Scan for the cell matching the given text and deliver its (X, Y) coordinate at center. 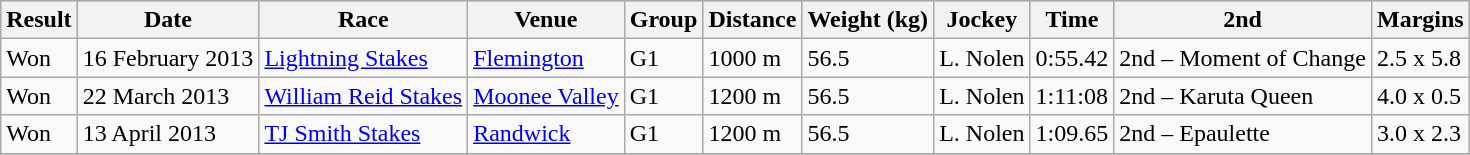
Moonee Valley (546, 96)
Weight (kg) (868, 20)
2nd – Moment of Change (1243, 58)
2nd (1243, 20)
3.0 x 2.3 (1420, 134)
Race (364, 20)
Time (1072, 20)
0:55.42 (1072, 58)
1:11:08 (1072, 96)
Flemington (546, 58)
2.5 x 5.8 (1420, 58)
2nd – Karuta Queen (1243, 96)
Randwick (546, 134)
13 April 2013 (168, 134)
22 March 2013 (168, 96)
1000 m (752, 58)
Date (168, 20)
Margins (1420, 20)
4.0 x 0.5 (1420, 96)
Jockey (982, 20)
Distance (752, 20)
1:09.65 (1072, 134)
Group (664, 20)
Lightning Stakes (364, 58)
TJ Smith Stakes (364, 134)
2nd – Epaulette (1243, 134)
16 February 2013 (168, 58)
Result (39, 20)
William Reid Stakes (364, 96)
Venue (546, 20)
